From the cell containing the given text, extract its center point as (X, Y) coordinate. 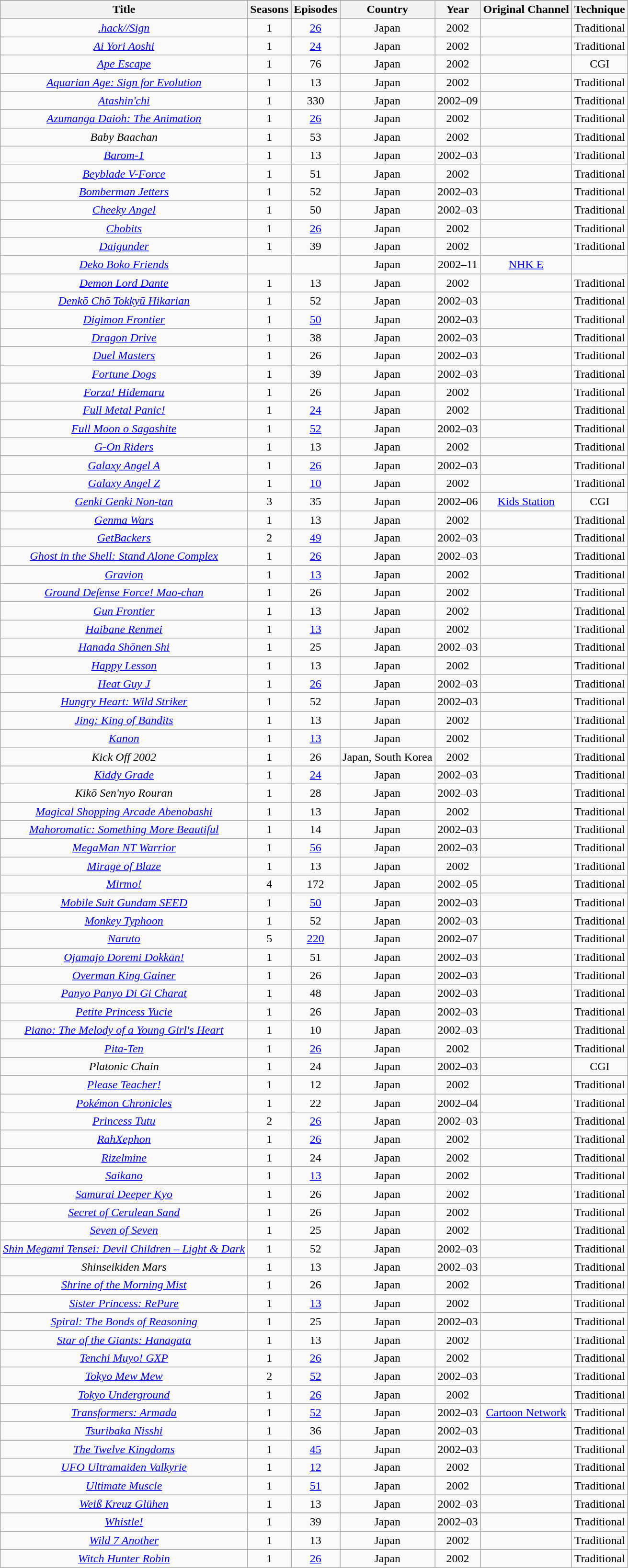
Mirage of Blaze (124, 866)
Galaxy Angel Z (124, 483)
Transformers: Armada (124, 1413)
Heat Guy J (124, 684)
Episodes (316, 10)
Barom-1 (124, 155)
Jing: King of Bandits (124, 720)
Fortune Dogs (124, 374)
Dragon Drive (124, 338)
Shrine of the Morning Mist (124, 1285)
Baby Baachan (124, 137)
Country (388, 10)
53 (316, 137)
Kanon (124, 738)
14 (316, 830)
Tenchi Muyo! GXP (124, 1358)
GetBackers (124, 538)
Princess Tutu (124, 1121)
Genki Genki Non-tan (124, 501)
4 (269, 884)
Galaxy Angel A (124, 465)
Duel Masters (124, 356)
Year (458, 10)
Sister Princess: RePure (124, 1303)
Mirmo! (124, 884)
Japan, South Korea (388, 756)
Tsuribaka Nisshi (124, 1431)
Secret of Cerulean Sand (124, 1212)
Pokémon Chronicles (124, 1103)
Wild 7 Another (124, 1540)
2002–07 (458, 939)
330 (316, 101)
Denkō Chō Tokkyū Hikarian (124, 301)
Kiddy Grade (124, 775)
Ojamajo Doremi Dokkān! (124, 957)
Weiß Kreuz Glühen (124, 1504)
Mobile Suit Gundam SEED (124, 902)
Hungry Heart: Wild Striker (124, 702)
172 (316, 884)
5 (269, 939)
Tokyo Underground (124, 1395)
Seven of Seven (124, 1230)
Panyo Panyo Di Gi Charat (124, 993)
Atashin'chi (124, 101)
76 (316, 64)
Shin Megami Tensei: Devil Children – Light & Dark (124, 1249)
2002–05 (458, 884)
Witch Hunter Robin (124, 1558)
2002–04 (458, 1103)
Spiral: The Bonds of Reasoning (124, 1321)
Seasons (269, 10)
Samurai Deeper Kyo (124, 1194)
.hack//Sign (124, 28)
Deko Boko Friends (124, 265)
2002–09 (458, 101)
2002–06 (458, 501)
Naruto (124, 939)
49 (316, 538)
28 (316, 793)
Happy Lesson (124, 666)
The Twelve Kingdoms (124, 1449)
22 (316, 1103)
G-On Riders (124, 447)
Ground Defense Force! Mao-chan (124, 593)
2002–11 (458, 265)
Pita-Ten (124, 1048)
220 (316, 939)
Rizelmine (124, 1158)
Beyblade V-Force (124, 173)
3 (269, 501)
Chobits (124, 228)
Star of the Giants: Hanagata (124, 1340)
Demon Lord Dante (124, 283)
45 (316, 1449)
UFO Ultramaiden Valkyrie (124, 1467)
Daigunder (124, 247)
Hanada Shōnen Shi (124, 647)
Monkey Typhoon (124, 921)
Ultimate Muscle (124, 1486)
Shinseikiden Mars (124, 1267)
Mahoromatic: Something More Beautiful (124, 830)
Aquarian Age: Sign for Evolution (124, 82)
36 (316, 1431)
Saikano (124, 1176)
Kids Station (526, 501)
Full Moon o Sagashite (124, 429)
Ape Escape (124, 64)
Forza! Hidemaru (124, 392)
Cartoon Network (526, 1413)
Overman King Gainer (124, 975)
NHK E (526, 265)
Haibane Renmei (124, 629)
Ghost in the Shell: Stand Alone Complex (124, 556)
Tokyo Mew Mew (124, 1376)
Cheeky Angel (124, 210)
35 (316, 501)
56 (316, 848)
Petite Princess Yucie (124, 1012)
Whistle! (124, 1522)
Piano: The Melody of a Young Girl's Heart (124, 1030)
RahXephon (124, 1139)
Kikō Sen'nyo Rouran (124, 793)
Magical Shopping Arcade Abenobashi (124, 812)
Digimon Frontier (124, 319)
Technique (600, 10)
Bomberman Jetters (124, 192)
38 (316, 338)
48 (316, 993)
MegaMan NT Warrior (124, 848)
Genma Wars (124, 519)
Full Metal Panic! (124, 410)
Kick Off 2002 (124, 756)
Platonic Chain (124, 1066)
Azumanga Daioh: The Animation (124, 119)
Please Teacher! (124, 1084)
Title (124, 10)
Ai Yori Aoshi (124, 46)
Gravion (124, 575)
Gun Frontier (124, 611)
Original Channel (526, 10)
